From the cell containing the given text, extract its center point as [X, Y] coordinate. 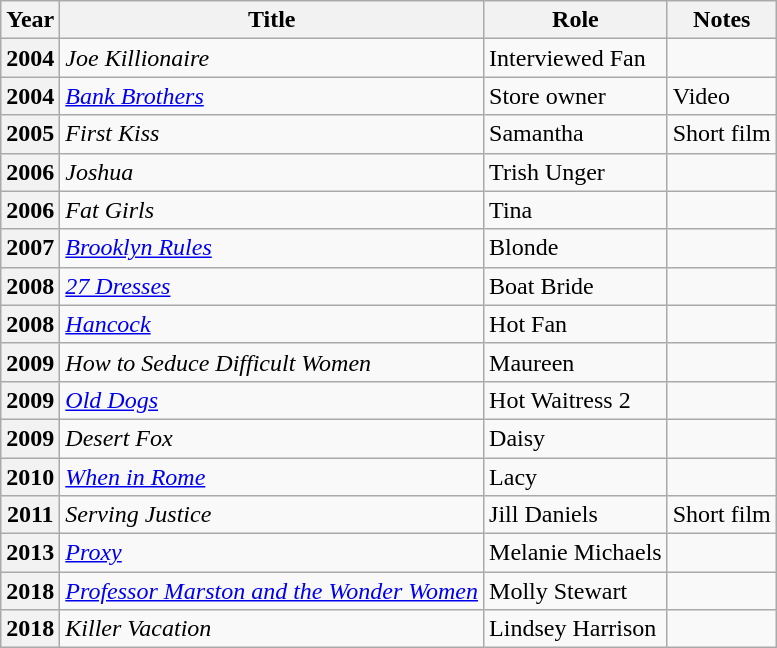
Notes [722, 20]
27 Dresses [272, 286]
Video [722, 96]
Desert Fox [272, 438]
Brooklyn Rules [272, 248]
2013 [30, 553]
Trish Unger [576, 172]
Molly Stewart [576, 591]
2011 [30, 515]
Interviewed Fan [576, 58]
Proxy [272, 553]
Hot Fan [576, 324]
Hancock [272, 324]
Lacy [576, 477]
Tina [576, 210]
First Kiss [272, 134]
When in Rome [272, 477]
2010 [30, 477]
Bank Brothers [272, 96]
Joe Killionaire [272, 58]
Year [30, 20]
2007 [30, 248]
Old Dogs [272, 400]
Serving Justice [272, 515]
How to Seduce Difficult Women [272, 362]
Hot Waitress 2 [576, 400]
Jill Daniels [576, 515]
Blonde [576, 248]
Role [576, 20]
Professor Marston and the Wonder Women [272, 591]
Title [272, 20]
Store owner [576, 96]
Joshua [272, 172]
Daisy [576, 438]
2005 [30, 134]
Melanie Michaels [576, 553]
Killer Vacation [272, 629]
Lindsey Harrison [576, 629]
Fat Girls [272, 210]
Boat Bride [576, 286]
Samantha [576, 134]
Maureen [576, 362]
